Output the [X, Y] coordinate of the center of the cell containing the given text.  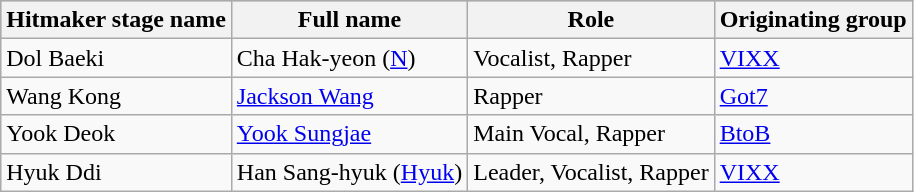
Originating group [813, 20]
Vocalist, Rapper [591, 58]
Hitmaker stage name [116, 20]
Hyuk Ddi [116, 172]
Role [591, 20]
Yook Deok [116, 134]
Leader, Vocalist, Rapper [591, 172]
Han Sang-hyuk (Hyuk) [349, 172]
Got7 [813, 96]
Cha Hak-yeon (N) [349, 58]
Yook Sungjae [349, 134]
Main Vocal, Rapper [591, 134]
Wang Kong [116, 96]
Full name [349, 20]
Jackson Wang [349, 96]
Dol Baeki [116, 58]
BtoB [813, 134]
Rapper [591, 96]
